Return [X, Y] of the center of cell containing provided text 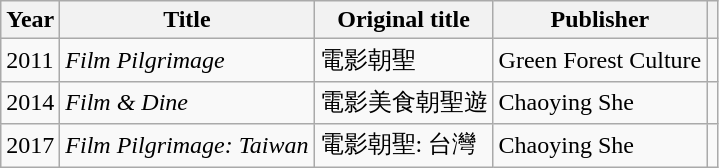
2014 [30, 102]
Publisher [600, 20]
電影朝聖: 台灣 [404, 146]
Title [187, 20]
Film Pilgrimage [187, 60]
Original title [404, 20]
2017 [30, 146]
電影美食朝聖遊 [404, 102]
Film Pilgrimage: Taiwan [187, 146]
Film & Dine [187, 102]
Year [30, 20]
Green Forest Culture [600, 60]
2011 [30, 60]
電影朝聖 [404, 60]
